Scan for the cell matching the given text and deliver its (X, Y) coordinate at center. 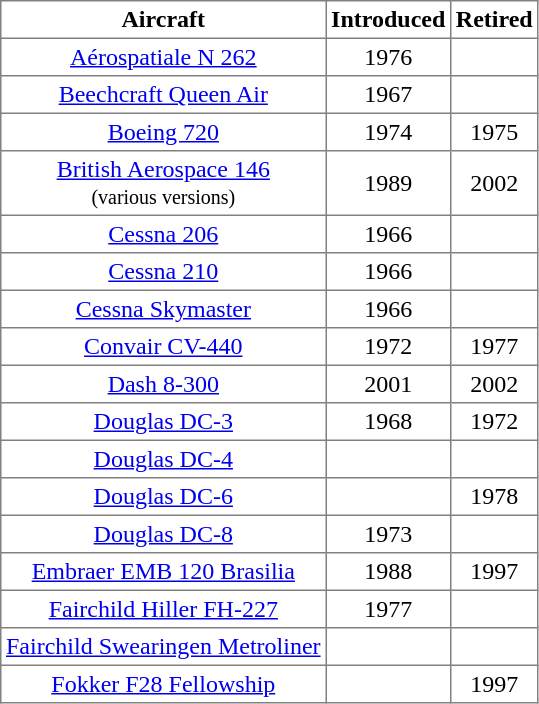
1968 (388, 422)
Douglas DC-3 (164, 422)
Embraer EMB 120 Brasilia (164, 572)
Convair CV-440 (164, 347)
Boeing 720 (164, 132)
Douglas DC-4 (164, 459)
Cessna 210 (164, 272)
1975 (494, 132)
Douglas DC-6 (164, 497)
Fairchild Swearingen Metroliner (164, 647)
2001 (388, 384)
1973 (388, 534)
Aircraft (164, 20)
1976 (388, 57)
Cessna Skymaster (164, 309)
1988 (388, 572)
1974 (388, 132)
Introduced (388, 20)
Fokker F28 Fellowship (164, 684)
Beechcraft Queen Air (164, 95)
Cessna 206 (164, 234)
1978 (494, 497)
British Aerospace 146(various versions) (164, 183)
Retired (494, 20)
Aérospatiale N 262 (164, 57)
Dash 8-300 (164, 384)
Douglas DC-8 (164, 534)
Fairchild Hiller FH-227 (164, 609)
1967 (388, 95)
1989 (388, 183)
